Detect which cell encompasses the target text, then output its (x, y) center coordinate. 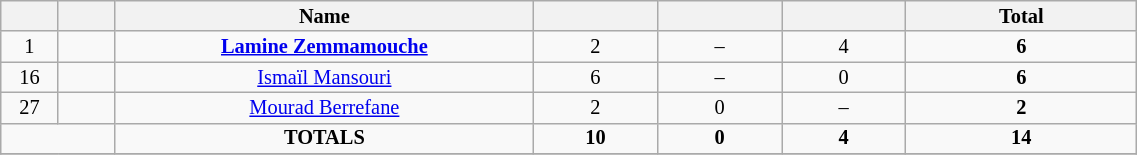
TOTALS (324, 138)
16 (30, 78)
Lamine Zemmamouche (324, 46)
Ismaïl Mansouri (324, 78)
1 (30, 46)
Mourad Berrefane (324, 108)
27 (30, 108)
Name (324, 16)
14 (1022, 138)
Total (1022, 16)
10 (595, 138)
